Capture the cell that displays the provided text and extract its (x, y) central coordinate. 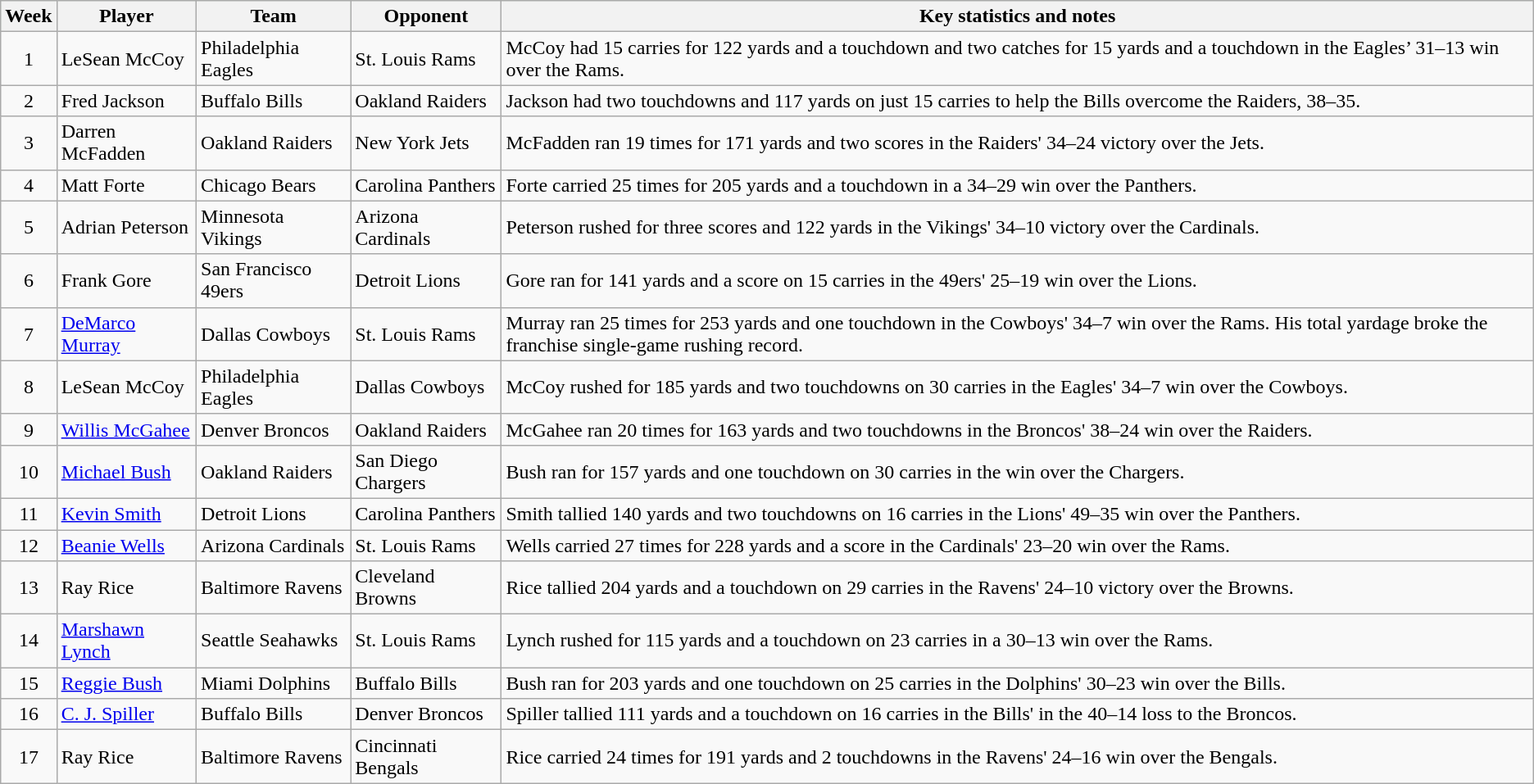
Kevin Smith (126, 514)
Rice tallied 204 yards and a touchdown on 29 carries in the Ravens' 24–10 victory over the Browns. (1018, 588)
Key statistics and notes (1018, 16)
Bush ran for 203 yards and one touchdown on 25 carries in the Dolphins' 30–23 win over the Bills. (1018, 683)
Team (274, 16)
McCoy had 15 carries for 122 yards and a touchdown and two catches for 15 yards and a touchdown in the Eagles’ 31–13 win over the Rams. (1018, 59)
13 (29, 588)
14 (29, 641)
Reggie Bush (126, 683)
Smith tallied 140 yards and two touchdowns on 16 carries in the Lions' 49–35 win over the Panthers. (1018, 514)
Seattle Seahawks (274, 641)
5 (29, 228)
Gore ran for 141 yards and a score on 15 carries in the 49ers' 25–19 win over the Lions. (1018, 280)
Miami Dolphins (274, 683)
2 (29, 101)
Michael Bush (126, 472)
Lynch rushed for 115 yards and a touchdown on 23 carries in a 30–13 win over the Rams. (1018, 641)
Bush ran for 157 yards and one touchdown on 30 carries in the win over the Chargers. (1018, 472)
San Diego Chargers (426, 472)
Peterson rushed for three scores and 122 yards in the Vikings' 34–10 victory over the Cardinals. (1018, 228)
Matt Forte (126, 185)
Wells carried 27 times for 228 yards and a score in the Cardinals' 23–20 win over the Rams. (1018, 545)
Cincinnati Bengals (426, 757)
10 (29, 472)
Adrian Peterson (126, 228)
Fred Jackson (126, 101)
Darren McFadden (126, 143)
7 (29, 334)
16 (29, 714)
3 (29, 143)
8 (29, 387)
McCoy rushed for 185 yards and two touchdowns on 30 carries in the Eagles' 34–7 win over the Cowboys. (1018, 387)
Jackson had two touchdowns and 117 yards on just 15 carries to help the Bills overcome the Raiders, 38–35. (1018, 101)
1 (29, 59)
4 (29, 185)
C. J. Spiller (126, 714)
12 (29, 545)
McGahee ran 20 times for 163 yards and two touchdowns in the Broncos' 38–24 win over the Raiders. (1018, 429)
11 (29, 514)
Chicago Bears (274, 185)
Willis McGahee (126, 429)
DeMarco Murray (126, 334)
McFadden ran 19 times for 171 yards and two scores in the Raiders' 34–24 victory over the Jets. (1018, 143)
Cleveland Browns (426, 588)
San Francisco 49ers (274, 280)
Forte carried 25 times for 205 yards and a touchdown in a 34–29 win over the Panthers. (1018, 185)
Player (126, 16)
Frank Gore (126, 280)
15 (29, 683)
Week (29, 16)
Minnesota Vikings (274, 228)
Rice carried 24 times for 191 yards and 2 touchdowns in the Ravens' 24–16 win over the Bengals. (1018, 757)
Marshawn Lynch (126, 641)
Spiller tallied 111 yards and a touchdown on 16 carries in the Bills' in the 40–14 loss to the Broncos. (1018, 714)
6 (29, 280)
Beanie Wells (126, 545)
9 (29, 429)
New York Jets (426, 143)
Opponent (426, 16)
17 (29, 757)
